Scan for the cell matching the given text and deliver its (X, Y) coordinate at center. 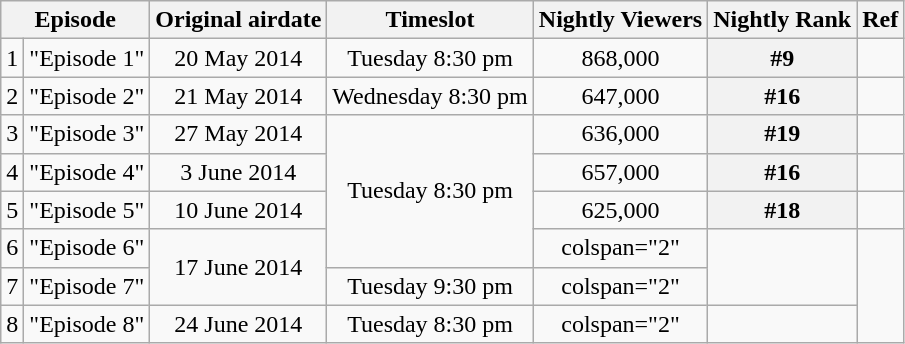
20 May 2014 (238, 58)
Original airdate (238, 20)
657,000 (620, 172)
636,000 (620, 134)
Nightly Viewers (620, 20)
625,000 (620, 210)
5 (12, 210)
3 (12, 134)
"Episode 5" (87, 210)
"Episode 4" (87, 172)
Ref (880, 20)
#18 (782, 210)
Episode (76, 20)
Nightly Rank (782, 20)
8 (12, 324)
2 (12, 96)
"Episode 2" (87, 96)
647,000 (620, 96)
"Episode 1" (87, 58)
7 (12, 286)
"Episode 7" (87, 286)
"Episode 3" (87, 134)
Tuesday 9:30 pm (430, 286)
"Episode 6" (87, 248)
27 May 2014 (238, 134)
17 June 2014 (238, 267)
10 June 2014 (238, 210)
24 June 2014 (238, 324)
Timeslot (430, 20)
4 (12, 172)
Wednesday 8:30 pm (430, 96)
3 June 2014 (238, 172)
"Episode 8" (87, 324)
21 May 2014 (238, 96)
868,000 (620, 58)
6 (12, 248)
#19 (782, 134)
#9 (782, 58)
1 (12, 58)
